Pinpoint the cell where the given text exists, returning its (X, Y) midpoint coordinate. 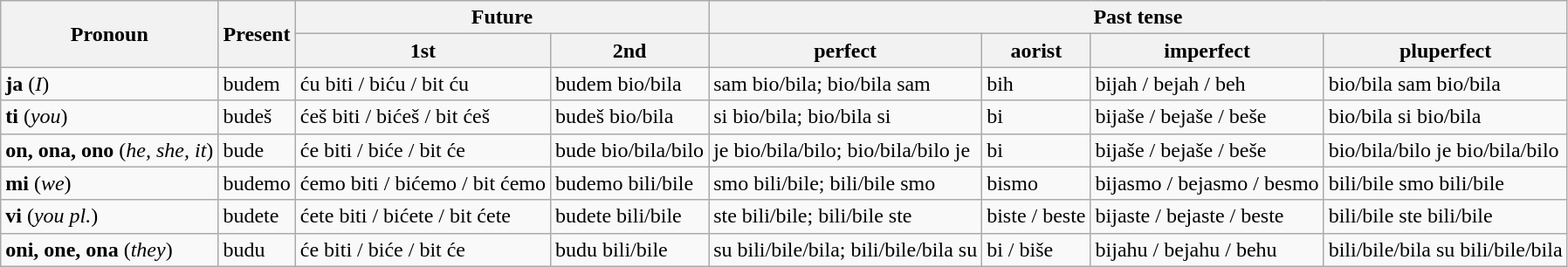
bili/bile ste bili/bile (1446, 216)
bude (257, 150)
budemo (257, 183)
aorist (1036, 51)
su bili/bile/bila; bili/bile/bila su (845, 250)
ćete biti / bićete / bit ćete (423, 216)
on, ona, ono (he, she, it) (110, 150)
ću biti / biću / bit ću (423, 84)
ste bili/bile; bili/bile ste (845, 216)
bio/bila si bio/bila (1446, 117)
smo bili/bile; bili/bile smo (845, 183)
bili/bile/bila su bili/bile/bila (1446, 250)
imperfect (1207, 51)
ti (you) (110, 117)
2nd (630, 51)
ćemo biti / bićemo / bit ćemo (423, 183)
pluperfect (1446, 51)
mi (we) (110, 183)
oni, one, ona (they) (110, 250)
Future (501, 17)
budem (257, 84)
budu (257, 250)
biјahu / bejahu / behu (1207, 250)
1st (423, 51)
biјaste / bejaste / beste (1207, 216)
bijah / bejah / beh (1207, 84)
bismo (1036, 183)
je bio/bila/bilo; bio/bila/bilo je (845, 150)
budete bili/bile (630, 216)
perfect (845, 51)
biste / beste (1036, 216)
bi / biše (1036, 250)
jа (I) (110, 84)
budem bio/bila (630, 84)
ćeš biti / bićeš / bit ćeš (423, 117)
budeš bio/bila (630, 117)
bio/bila sam bio/bila (1446, 84)
Present (257, 34)
budu bili/bile (630, 250)
vi (you pl.) (110, 216)
bude bio/bila/bilo (630, 150)
bijasmo / bejasmo / besmo (1207, 183)
Pronoun (110, 34)
si bio/bila; bio/bila si (845, 117)
bih (1036, 84)
sam bio/bila; bio/bila sam (845, 84)
budete (257, 216)
budemo bili/bile (630, 183)
budeš (257, 117)
bio/bila/bilo je bio/bila/bilo (1446, 150)
Past tense (1138, 17)
bili/bile smo bili/bile (1446, 183)
